Scan for the cell matching the given text and deliver its [x, y] coordinate at center. 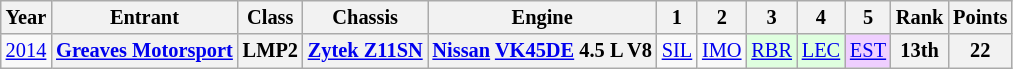
13th [920, 51]
4 [821, 17]
2014 [26, 51]
Engine [542, 17]
1 [677, 17]
Zytek Z11SN [366, 51]
Entrant [144, 17]
Chassis [366, 17]
RBR [771, 51]
IMO [722, 51]
EST [868, 51]
5 [868, 17]
Year [26, 17]
22 [980, 51]
2 [722, 17]
Rank [920, 17]
LEC [821, 51]
LMP2 [270, 51]
SIL [677, 51]
Points [980, 17]
Greaves Motorsport [144, 51]
Class [270, 17]
Nissan VK45DE 4.5 L V8 [542, 51]
3 [771, 17]
